Return the [X, Y] coordinate for the center point of the cell that contains the specified text.  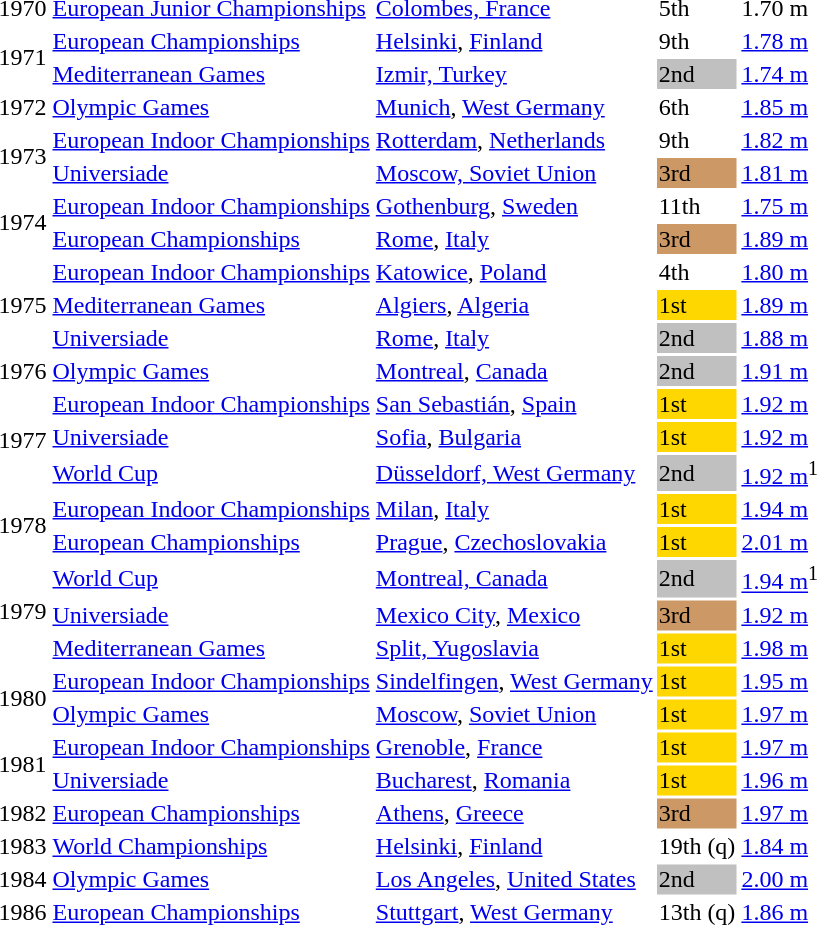
Rotterdam, Netherlands [514, 140]
Milan, Italy [514, 509]
Izmir, Turkey [514, 74]
4th [697, 272]
Athens, Greece [514, 813]
11th [697, 206]
Gothenburg, Sweden [514, 206]
Los Angeles, United States [514, 879]
Sindelfingen, West Germany [514, 681]
6th [697, 107]
Algiers, Algeria [514, 305]
Düsseldorf, West Germany [514, 473]
Katowice, Poland [514, 272]
Munich, West Germany [514, 107]
San Sebastián, Spain [514, 404]
19th (q) [697, 846]
World Championships [211, 846]
Sofia, Bulgaria [514, 437]
Split, Yugoslavia [514, 648]
Grenoble, France [514, 747]
Prague, Czechoslovakia [514, 542]
Mexico City, Mexico [514, 615]
Bucharest, Romania [514, 780]
